Return the (x, y) coordinate for the center point of the cell that contains the specified text.  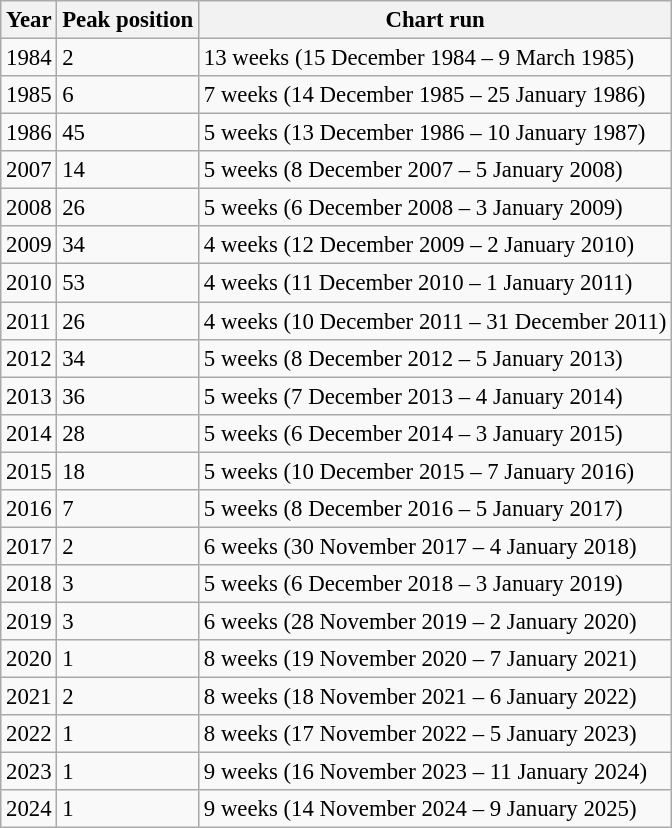
7 weeks (14 December 1985 – 25 January 1986) (436, 95)
2021 (29, 697)
5 weeks (6 December 2018 – 3 January 2019) (436, 584)
1985 (29, 95)
5 weeks (6 December 2008 – 3 January 2009) (436, 208)
Year (29, 20)
2011 (29, 321)
2022 (29, 734)
6 weeks (28 November 2019 – 2 January 2020) (436, 621)
4 weeks (12 December 2009 – 2 January 2010) (436, 245)
2014 (29, 433)
2017 (29, 546)
2018 (29, 584)
2024 (29, 809)
5 weeks (8 December 2012 – 5 January 2013) (436, 358)
5 weeks (7 December 2013 – 4 January 2014) (436, 396)
8 weeks (17 November 2022 – 5 January 2023) (436, 734)
14 (128, 170)
28 (128, 433)
4 weeks (11 December 2010 – 1 January 2011) (436, 283)
2010 (29, 283)
5 weeks (13 December 1986 – 10 January 1987) (436, 133)
2012 (29, 358)
8 weeks (18 November 2021 – 6 January 2022) (436, 697)
53 (128, 283)
6 weeks (30 November 2017 – 4 January 2018) (436, 546)
Chart run (436, 20)
13 weeks (15 December 1984 – 9 March 1985) (436, 58)
1984 (29, 58)
2019 (29, 621)
2009 (29, 245)
2007 (29, 170)
4 weeks (10 December 2011 – 31 December 2011) (436, 321)
2015 (29, 471)
6 (128, 95)
1986 (29, 133)
2020 (29, 659)
7 (128, 509)
18 (128, 471)
5 weeks (10 December 2015 – 7 January 2016) (436, 471)
2023 (29, 772)
45 (128, 133)
36 (128, 396)
Peak position (128, 20)
2016 (29, 509)
2013 (29, 396)
9 weeks (14 November 2024 – 9 January 2025) (436, 809)
8 weeks (19 November 2020 – 7 January 2021) (436, 659)
5 weeks (6 December 2014 – 3 January 2015) (436, 433)
9 weeks (16 November 2023 – 11 January 2024) (436, 772)
5 weeks (8 December 2016 – 5 January 2017) (436, 509)
5 weeks (8 December 2007 – 5 January 2008) (436, 170)
2008 (29, 208)
